Identify which cell holds the provided text, then report its (X, Y) central coordinate. 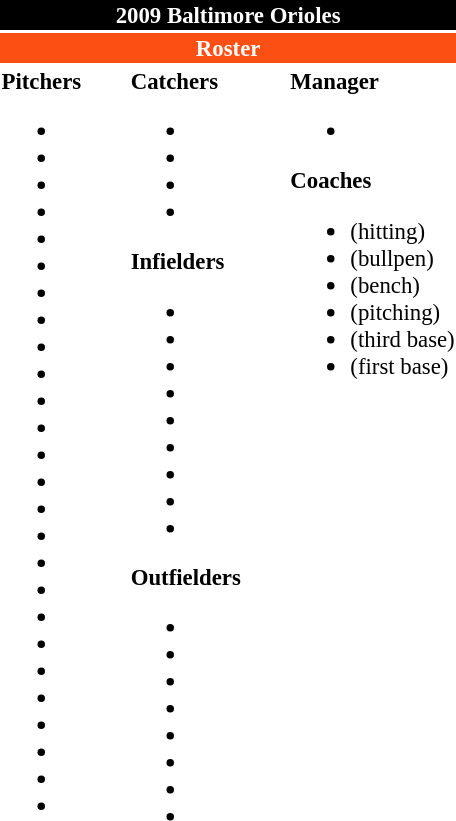
2009 Baltimore Orioles (228, 15)
Roster (228, 48)
